Provide the [x, y] coordinate of the cell's center where the given text is located.  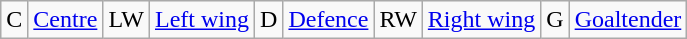
Defence [328, 20]
Right wing [481, 20]
Goaltender [628, 20]
G [555, 20]
C [14, 20]
Left wing [202, 20]
D [269, 20]
LW [126, 20]
Centre [66, 20]
RW [398, 20]
